Detect which cell encompasses the target text, then output its (X, Y) center coordinate. 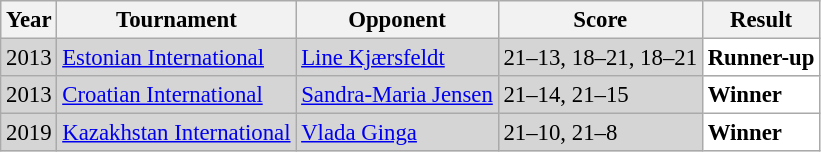
Vlada Ginga (397, 133)
Opponent (397, 20)
Tournament (176, 20)
Year (29, 20)
21–10, 21–8 (600, 133)
Score (600, 20)
Kazakhstan International (176, 133)
Croatian International (176, 95)
Sandra-Maria Jensen (397, 95)
Line Kjærsfeldt (397, 58)
21–14, 21–15 (600, 95)
Runner-up (760, 58)
Estonian International (176, 58)
Result (760, 20)
21–13, 18–21, 18–21 (600, 58)
2019 (29, 133)
